From the cell containing the given text, extract its center point as [X, Y] coordinate. 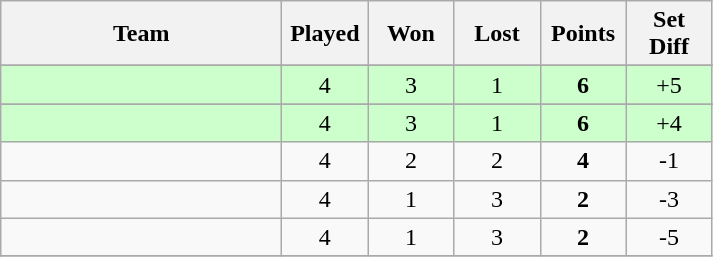
+4 [669, 123]
-3 [669, 199]
Lost [497, 34]
Set Diff [669, 34]
Played [325, 34]
+5 [669, 85]
-5 [669, 237]
Points [583, 34]
Team [142, 34]
-1 [669, 161]
Won [411, 34]
